For the text-containing cell, return its midpoint in (x, y) coordinate format. 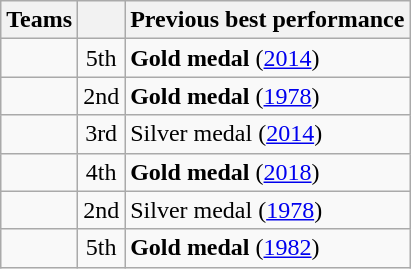
3rd (102, 134)
Teams (40, 20)
Gold medal (1982) (268, 248)
Gold medal (2014) (268, 58)
Gold medal (2018) (268, 172)
Previous best performance (268, 20)
Gold medal (1978) (268, 96)
4th (102, 172)
Silver medal (2014) (268, 134)
Silver medal (1978) (268, 210)
